Capture the cell that displays the provided text and extract its [x, y] central coordinate. 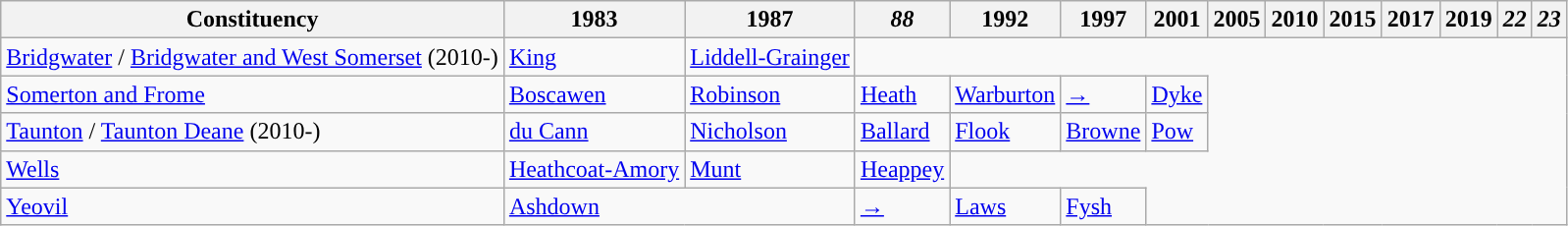
Fysh [1103, 206]
Heathcoat-Amory [594, 169]
Browne [1103, 132]
Somerton and Frome [253, 94]
2019 [1468, 20]
1983 [594, 20]
Yeovil [253, 206]
Ashdown [679, 206]
Pow [1177, 132]
Nicholson [770, 132]
2005 [1236, 20]
Munt [770, 169]
2001 [1177, 20]
23 [1548, 20]
Heath [902, 94]
Taunton / Taunton Deane (2010-) [253, 132]
Dyke [1177, 94]
22 [1515, 20]
du Cann [594, 132]
1997 [1103, 20]
1992 [1005, 20]
Robinson [770, 94]
Wells [253, 169]
1987 [770, 20]
Boscawen [594, 94]
Heappey [902, 169]
Liddell-Grainger [770, 57]
Flook [1005, 132]
2015 [1352, 20]
2010 [1295, 20]
2017 [1411, 20]
King [594, 57]
Warburton [1005, 94]
88 [902, 20]
Laws [1005, 206]
Constituency [253, 20]
Bridgwater / Bridgwater and West Somerset (2010-) [253, 57]
Ballard [902, 132]
